Pinpoint the cell where the given text exists, returning its [x, y] midpoint coordinate. 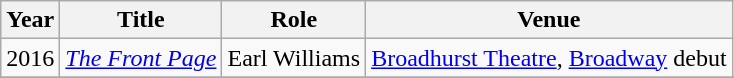
The Front Page [141, 58]
Broadhurst Theatre, Broadway debut [550, 58]
Venue [550, 20]
Title [141, 20]
Year [30, 20]
Earl Williams [294, 58]
2016 [30, 58]
Role [294, 20]
